Locate the cell with the specified text and output its [X, Y] center coordinate. 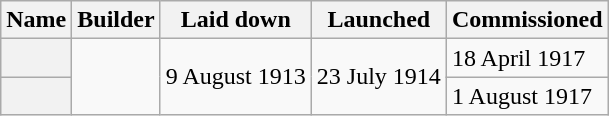
1 August 1917 [527, 96]
Name [36, 20]
18 April 1917 [527, 58]
23 July 1914 [378, 77]
Builder [116, 20]
Commissioned [527, 20]
Laid down [236, 20]
Launched [378, 20]
9 August 1913 [236, 77]
